Determine the (X, Y) coordinate at the center of the cell enclosing the given text.  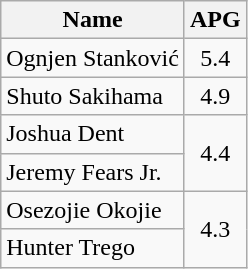
APG (215, 20)
Ognjen Stanković (93, 58)
Osezojie Okojie (93, 210)
Jeremy Fears Jr. (93, 172)
4.4 (215, 153)
4.9 (215, 96)
Joshua Dent (93, 134)
Shuto Sakihama (93, 96)
4.3 (215, 229)
5.4 (215, 58)
Hunter Trego (93, 248)
Name (93, 20)
